Determine the [x, y] coordinate at the center of the cell enclosing the given text.  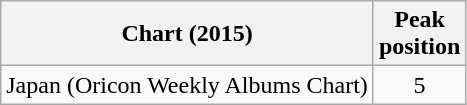
Peakposition [419, 34]
Chart (2015) [188, 34]
5 [419, 85]
Japan (Oricon Weekly Albums Chart) [188, 85]
